Detect which cell encompasses the target text, then output its [x, y] center coordinate. 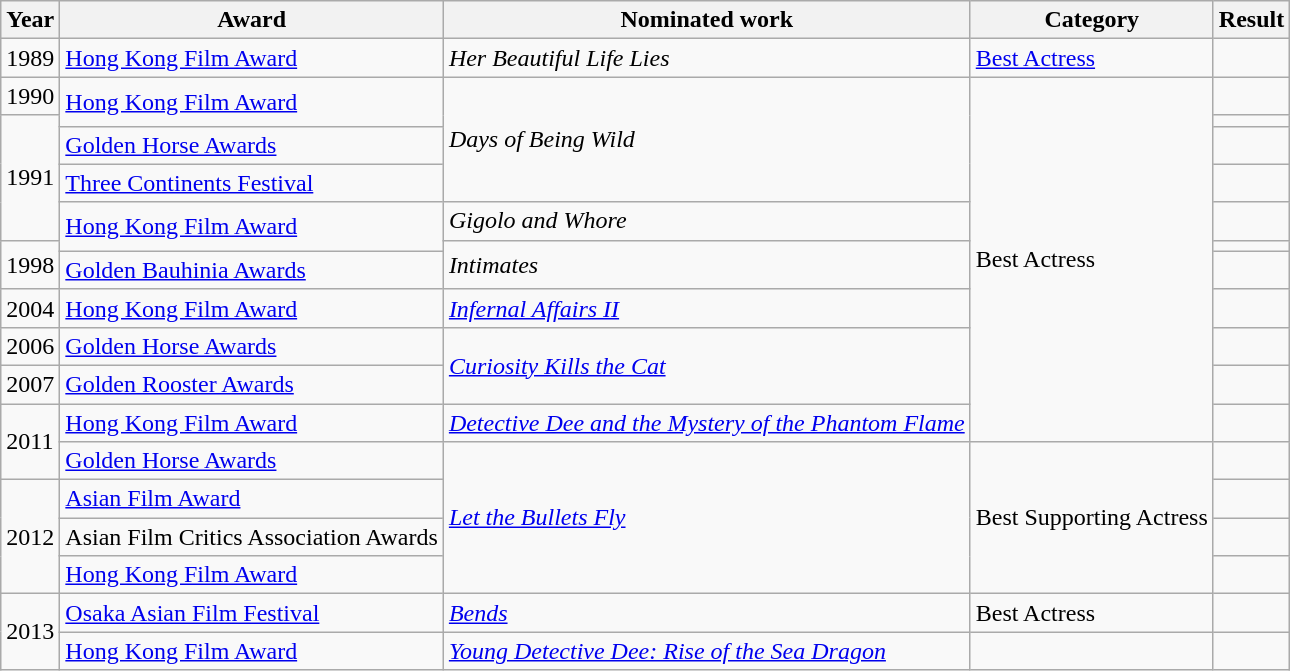
2006 [30, 346]
Year [30, 20]
Award [252, 20]
2011 [30, 442]
Osaka Asian Film Festival [252, 613]
Result [1251, 20]
Infernal Affairs II [706, 308]
Asian Film Award [252, 499]
Curiosity Kills the Cat [706, 365]
1998 [30, 264]
1990 [30, 96]
Category [1092, 20]
Gigolo and Whore [706, 221]
1989 [30, 58]
Asian Film Critics Association Awards [252, 537]
Best Supporting Actress [1092, 518]
Let the Bullets Fly [706, 518]
Young Detective Dee: Rise of the Sea Dragon [706, 651]
Days of Being Wild [706, 140]
1991 [30, 178]
Nominated work [706, 20]
Three Continents Festival [252, 183]
Detective Dee and the Mystery of the Phantom Flame [706, 423]
Golden Rooster Awards [252, 384]
2013 [30, 632]
2007 [30, 384]
Golden Bauhinia Awards [252, 270]
Her Beautiful Life Lies [706, 58]
2004 [30, 308]
Intimates [706, 264]
2012 [30, 537]
Bends [706, 613]
